Extract the (X, Y) coordinate from the center of the cell holding the provided text.  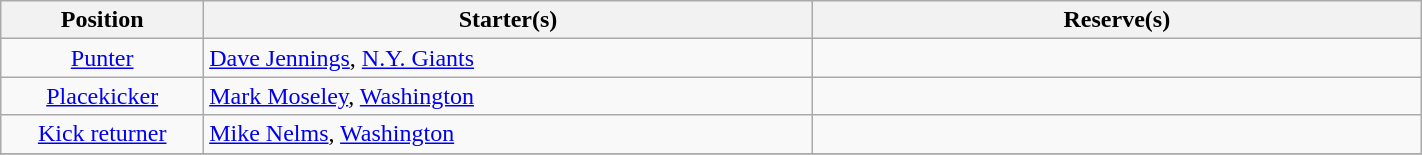
Starter(s) (508, 20)
Punter (102, 58)
Position (102, 20)
Kick returner (102, 134)
Mark Moseley, Washington (508, 96)
Mike Nelms, Washington (508, 134)
Dave Jennings, N.Y. Giants (508, 58)
Placekicker (102, 96)
Reserve(s) (1116, 20)
